Extract the (X, Y) coordinate from the center of the cell holding the provided text.  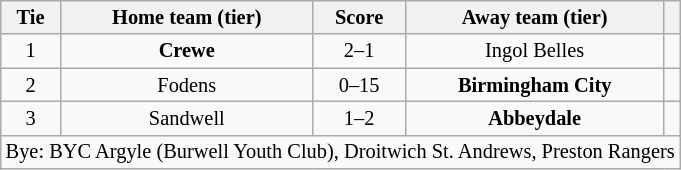
2–1 (359, 51)
1 (31, 51)
3 (31, 118)
Abbeydale (534, 118)
Bye: BYC Argyle (Burwell Youth Club), Droitwich St. Andrews, Preston Rangers (340, 152)
Away team (tier) (534, 17)
Fodens (186, 85)
Tie (31, 17)
Birmingham City (534, 85)
1–2 (359, 118)
Score (359, 17)
Crewe (186, 51)
Home team (tier) (186, 17)
2 (31, 85)
Ingol Belles (534, 51)
Sandwell (186, 118)
0–15 (359, 85)
